Provide the (x, y) coordinate of the cell's center where the given text is located.  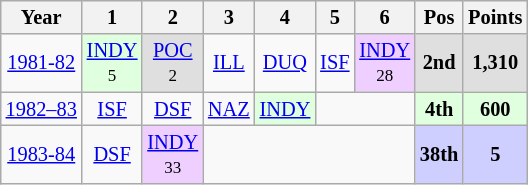
INDY (286, 109)
38th (439, 154)
600 (495, 109)
1981-82 (42, 63)
DUQ (286, 63)
Year (42, 17)
1982–83 (42, 109)
1 (112, 17)
INDY5 (112, 63)
INDY28 (384, 63)
INDY33 (172, 154)
4th (439, 109)
ILL (229, 63)
3 (229, 17)
Points (495, 17)
NAZ (229, 109)
4 (286, 17)
2nd (439, 63)
2 (172, 17)
6 (384, 17)
Pos (439, 17)
POC2 (172, 63)
1,310 (495, 63)
1983-84 (42, 154)
